Return the [x, y] coordinate for the center point of the cell that contains the specified text.  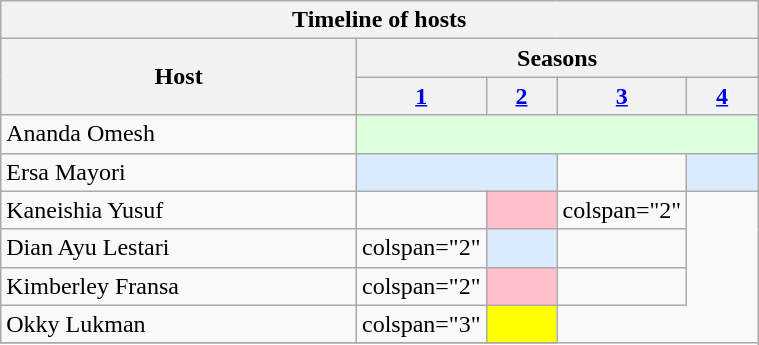
Timeline of hosts [380, 20]
Ersa Mayori [179, 172]
Ananda Omesh [179, 134]
2 [522, 96]
Kaneishia Yusuf [179, 210]
Kimberley Fransa [179, 286]
Seasons [556, 58]
colspan="3" [421, 324]
Okky Lukman [179, 324]
4 [722, 96]
3 [622, 96]
Host [179, 77]
1 [421, 96]
Dian Ayu Lestari [179, 248]
